Determine the (x, y) coordinate at the center of the cell enclosing the given text.  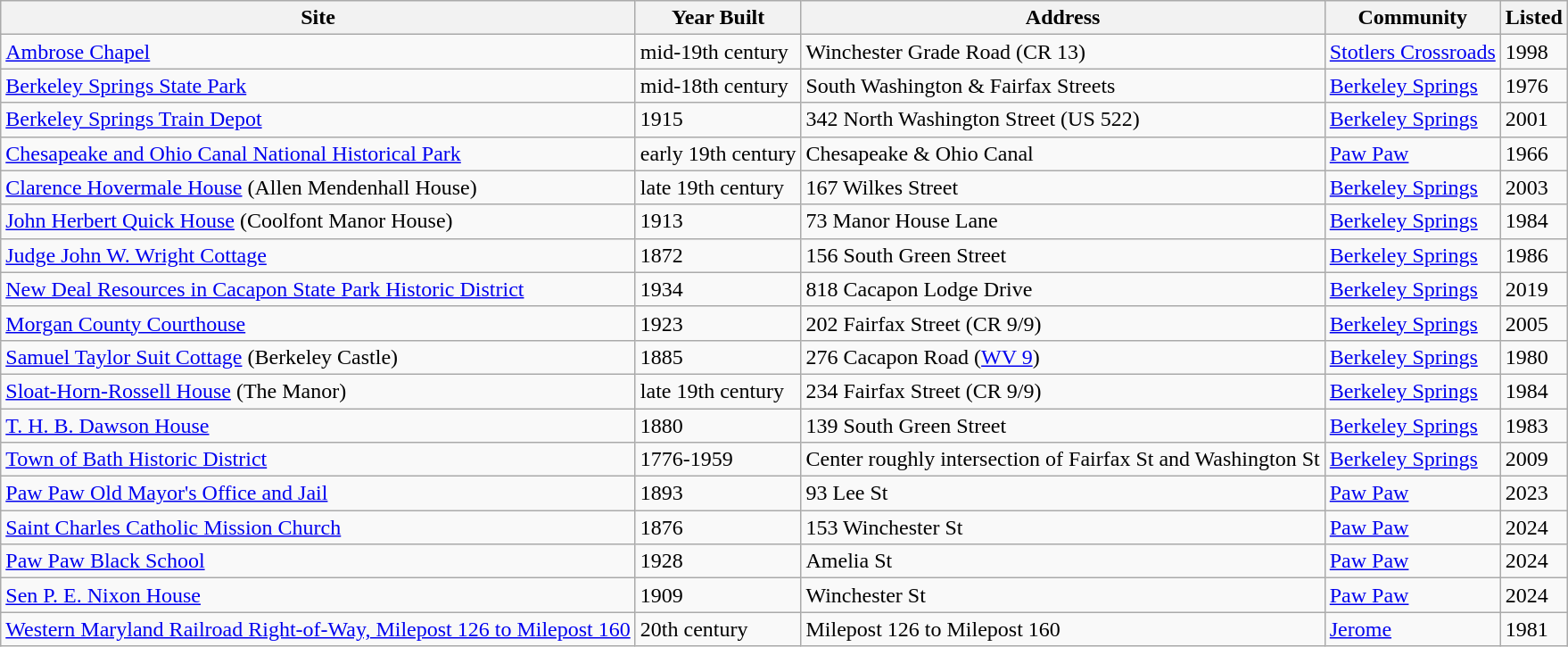
2009 (1534, 460)
Sen P. E. Nixon House (318, 595)
818 Cacapon Lodge Drive (1063, 289)
234 Fairfax Street (CR 9/9) (1063, 391)
1913 (718, 221)
Listed (1534, 18)
Winchester Grade Road (CR 13) (1063, 52)
Stotlers Crossroads (1413, 52)
Town of Bath Historic District (318, 460)
1909 (718, 595)
1880 (718, 426)
1983 (1534, 426)
Community (1413, 18)
1872 (718, 255)
1928 (718, 561)
342 North Washington Street (US 522) (1063, 120)
202 Fairfax Street (CR 9/9) (1063, 323)
mid-19th century (718, 52)
1981 (1534, 629)
1893 (718, 494)
Berkeley Springs Train Depot (318, 120)
2005 (1534, 323)
1776-1959 (718, 460)
Address (1063, 18)
Amelia St (1063, 561)
Sloat-Horn-Rossell House (The Manor) (318, 391)
1934 (718, 289)
1923 (718, 323)
20th century (718, 629)
73 Manor House Lane (1063, 221)
1986 (1534, 255)
Berkeley Springs State Park (318, 86)
Ambrose Chapel (318, 52)
early 19th century (718, 153)
2001 (1534, 120)
156 South Green Street (1063, 255)
Milepost 126 to Milepost 160 (1063, 629)
2003 (1534, 187)
1915 (718, 120)
Site (318, 18)
New Deal Resources in Cacapon State Park Historic District (318, 289)
167 Wilkes Street (1063, 187)
Saint Charles Catholic Mission Church (318, 527)
2023 (1534, 494)
Winchester St (1063, 595)
Morgan County Courthouse (318, 323)
1998 (1534, 52)
139 South Green Street (1063, 426)
Western Maryland Railroad Right-of-Way, Milepost 126 to Milepost 160 (318, 629)
1980 (1534, 357)
Chesapeake & Ohio Canal (1063, 153)
Center roughly intersection of Fairfax St and Washington St (1063, 460)
276 Cacapon Road (WV 9) (1063, 357)
Jerome (1413, 629)
Year Built (718, 18)
John Herbert Quick House (Coolfont Manor House) (318, 221)
1876 (718, 527)
1976 (1534, 86)
Samuel Taylor Suit Cottage (Berkeley Castle) (318, 357)
mid-18th century (718, 86)
T. H. B. Dawson House (318, 426)
Paw Paw Old Mayor's Office and Jail (318, 494)
South Washington & Fairfax Streets (1063, 86)
1885 (718, 357)
Judge John W. Wright Cottage (318, 255)
1966 (1534, 153)
Paw Paw Black School (318, 561)
153 Winchester St (1063, 527)
93 Lee St (1063, 494)
Clarence Hovermale House (Allen Mendenhall House) (318, 187)
Chesapeake and Ohio Canal National Historical Park (318, 153)
2019 (1534, 289)
